Search for the cell housing the specified text and yield its [x, y] center coordinate. 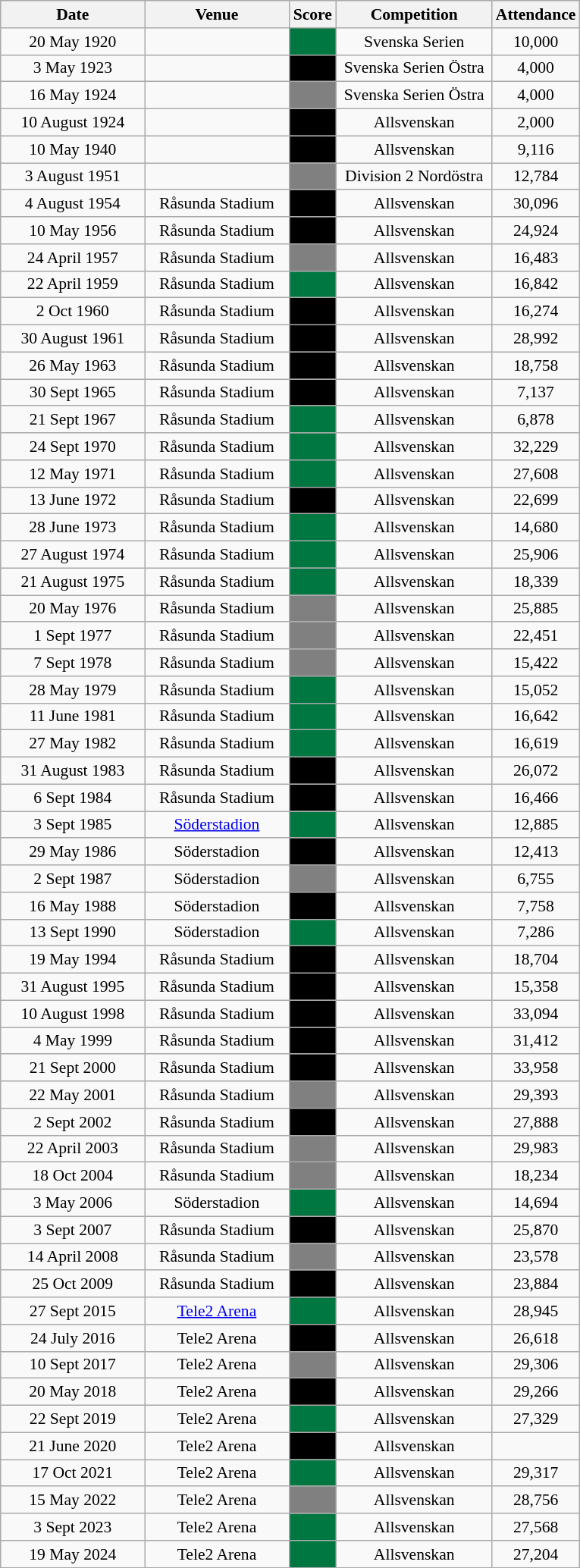
27,568 [536, 1527]
7,137 [536, 393]
25 Oct 2009 [73, 1284]
1 Sept 1977 [73, 636]
18,758 [536, 365]
10,000 [536, 42]
24,924 [536, 230]
24 July 2016 [73, 1338]
33,094 [536, 1014]
Competition [414, 14]
9,116 [536, 149]
6,755 [536, 879]
21 June 2020 [73, 1446]
24 April 1957 [73, 258]
12,784 [536, 177]
32,229 [536, 447]
27,608 [536, 474]
15,422 [536, 663]
21 Sept 2000 [73, 1068]
28 June 1973 [73, 528]
3 May 1923 [73, 68]
28,756 [536, 1501]
3 Sept 2007 [73, 1230]
30 Sept 1965 [73, 393]
27,204 [536, 1554]
21 Sept 1967 [73, 420]
Svenska Serien [414, 42]
3 Sept 1985 [73, 825]
27,329 [536, 1419]
31 August 1995 [73, 987]
10 Sept 2017 [73, 1365]
20 May 1976 [73, 609]
16,274 [536, 312]
11 June 1981 [73, 717]
24 Sept 1970 [73, 447]
Venue [217, 14]
29,306 [536, 1365]
13 Sept 1990 [73, 933]
27,888 [536, 1122]
18,704 [536, 960]
28,992 [536, 339]
Date [73, 14]
Division 2 Nordöstra [414, 177]
Attendance [536, 14]
29,266 [536, 1392]
4 August 1954 [73, 204]
16,619 [536, 744]
29 May 1986 [73, 852]
29,317 [536, 1473]
28,945 [536, 1311]
7,286 [536, 933]
30 August 1961 [73, 339]
14 April 2008 [73, 1257]
12 May 1971 [73, 474]
25,870 [536, 1230]
27 August 1974 [73, 555]
17 Oct 2021 [73, 1473]
4 May 1999 [73, 1041]
14,680 [536, 528]
28 May 1979 [73, 690]
33,958 [536, 1068]
18,234 [536, 1176]
23,884 [536, 1284]
15,358 [536, 987]
3 Sept 2023 [73, 1527]
16,483 [536, 258]
29,393 [536, 1095]
20 May 2018 [73, 1392]
16 May 1924 [73, 96]
18,339 [536, 582]
25,885 [536, 609]
27 May 1982 [73, 744]
10 May 1940 [73, 149]
27 Sept 2015 [73, 1311]
14,694 [536, 1203]
22 Sept 2019 [73, 1419]
26,618 [536, 1338]
20 May 1920 [73, 42]
2 Oct 1960 [73, 312]
12,413 [536, 852]
15,052 [536, 690]
12,885 [536, 825]
25,906 [536, 555]
16,842 [536, 284]
22 May 2001 [73, 1095]
16,642 [536, 717]
10 August 1924 [73, 123]
19 May 2024 [73, 1554]
22 April 2003 [73, 1149]
21 August 1975 [73, 582]
13 June 1972 [73, 500]
3 May 2006 [73, 1203]
6 Sept 1984 [73, 798]
18 Oct 2004 [73, 1176]
31,412 [536, 1041]
2 Sept 2002 [73, 1122]
Score [312, 14]
3 August 1951 [73, 177]
29,983 [536, 1149]
2,000 [536, 123]
26,072 [536, 771]
23,578 [536, 1257]
10 August 1998 [73, 1014]
2 Sept 1987 [73, 879]
7,758 [536, 906]
31 August 1983 [73, 771]
7 Sept 1978 [73, 663]
26 May 1963 [73, 365]
6,878 [536, 420]
22 April 1959 [73, 284]
22,451 [536, 636]
10 May 1956 [73, 230]
16,466 [536, 798]
15 May 2022 [73, 1501]
16 May 1988 [73, 906]
19 May 1994 [73, 960]
22,699 [536, 500]
30,096 [536, 204]
